Capture the cell that displays the provided text and extract its (x, y) central coordinate. 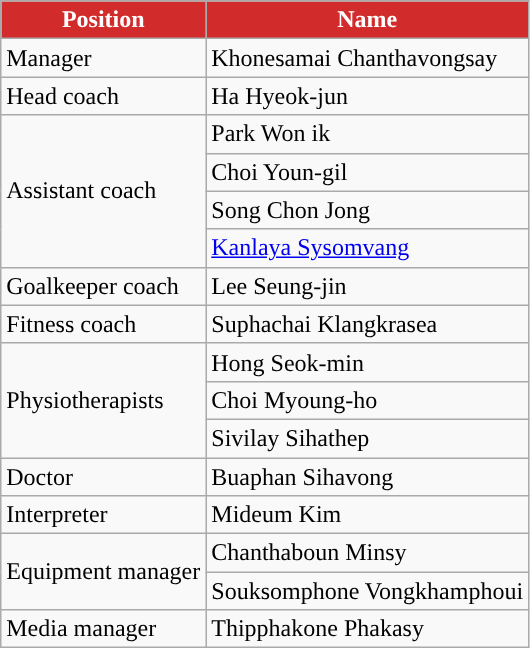
Assistant coach (104, 191)
Choi Myoung-ho (368, 400)
Suphachai Klangkrasea (368, 324)
Choi Youn-gil (368, 172)
Fitness coach (104, 324)
Chanthaboun Minsy (368, 553)
Interpreter (104, 515)
Equipment manager (104, 572)
Kanlaya Sysomvang (368, 248)
Hong Seok-min (368, 362)
Song Chon Jong (368, 210)
Name (368, 20)
Doctor (104, 477)
Sivilay Sihathep (368, 438)
Manager (104, 58)
Buaphan Sihavong (368, 477)
Goalkeeper coach (104, 286)
Thipphakone Phakasy (368, 629)
Position (104, 20)
Mideum Kim (368, 515)
Head coach (104, 96)
Souksomphone Vongkhamphoui (368, 591)
Media manager (104, 629)
Khonesamai Chanthavongsay (368, 58)
Lee Seung-jin (368, 286)
Physiotherapists (104, 400)
Ha Hyeok-jun (368, 96)
Park Won ik (368, 134)
